Provide the [x, y] coordinate of the cell's center where the given text is located.  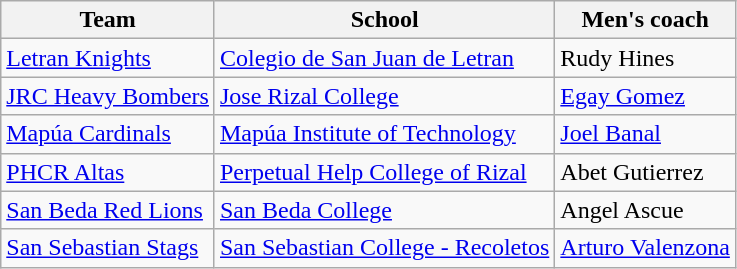
Abet Gutierrez [646, 172]
San Beda Red Lions [108, 210]
San Sebastian College - Recoletos [384, 248]
Joel Banal [646, 134]
JRC Heavy Bombers [108, 96]
Men's coach [646, 20]
Mapúa Institute of Technology [384, 134]
School [384, 20]
Angel Ascue [646, 210]
Perpetual Help College of Rizal [384, 172]
Jose Rizal College [384, 96]
Egay Gomez [646, 96]
Letran Knights [108, 58]
Arturo Valenzona [646, 248]
Mapúa Cardinals [108, 134]
Colegio de San Juan de Letran [384, 58]
Rudy Hines [646, 58]
PHCR Altas [108, 172]
San Beda College [384, 210]
San Sebastian Stags [108, 248]
Team [108, 20]
